Capture the cell that displays the provided text and extract its [X, Y] central coordinate. 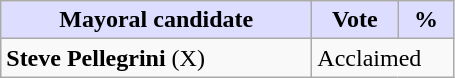
% [426, 20]
Steve Pellegrini (X) [156, 58]
Mayoral candidate [156, 20]
Acclaimed [383, 58]
Vote [355, 20]
